Return the [X, Y] coordinate for the center point of the cell that contains the specified text.  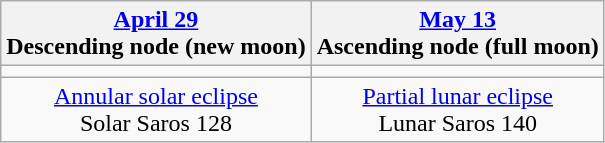
April 29Descending node (new moon) [156, 34]
Annular solar eclipseSolar Saros 128 [156, 110]
Partial lunar eclipseLunar Saros 140 [458, 110]
May 13Ascending node (full moon) [458, 34]
